Search for the cell housing the specified text and yield its [X, Y] center coordinate. 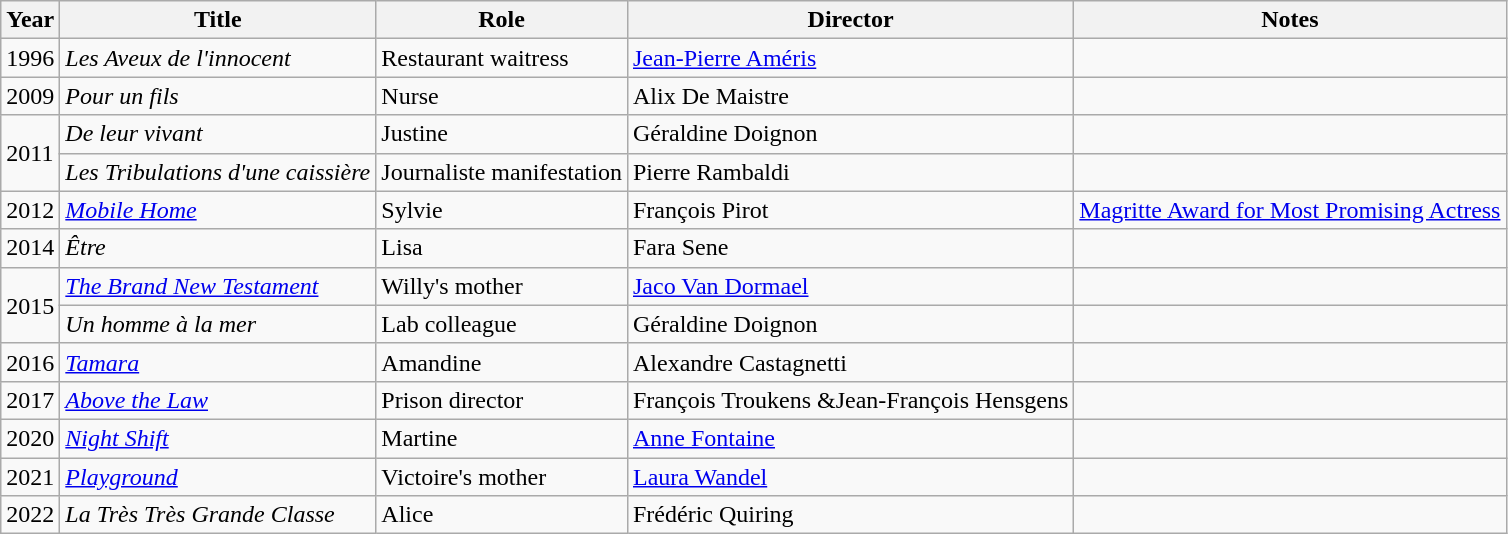
Prison director [502, 400]
Frédéric Quiring [850, 515]
François Pirot [850, 210]
Playground [218, 477]
2012 [30, 210]
François Troukens &Jean-François Hensgens [850, 400]
La Très Très Grande Classe [218, 515]
Les Tribulations d'une caissière [218, 172]
Journaliste manifestation [502, 172]
The Brand New Testament [218, 286]
2009 [30, 96]
Jaco Van Dormael [850, 286]
Role [502, 20]
2016 [30, 362]
2011 [30, 153]
Martine [502, 438]
Title [218, 20]
Jean-Pierre Améris [850, 58]
Year [30, 20]
Night Shift [218, 438]
Victoire's mother [502, 477]
2017 [30, 400]
Alexandre Castagnetti [850, 362]
Magritte Award for Most Promising Actress [1290, 210]
Un homme à la mer [218, 324]
2020 [30, 438]
Tamara [218, 362]
Willy's mother [502, 286]
1996 [30, 58]
Mobile Home [218, 210]
Lab colleague [502, 324]
2014 [30, 248]
Être [218, 248]
Above the Law [218, 400]
Anne Fontaine [850, 438]
Lisa [502, 248]
Nurse [502, 96]
2015 [30, 305]
Alice [502, 515]
Les Aveux de l'innocent [218, 58]
Alix De Maistre [850, 96]
2021 [30, 477]
Restaurant waitress [502, 58]
Justine [502, 134]
Laura Wandel [850, 477]
Pour un fils [218, 96]
Pierre Rambaldi [850, 172]
Fara Sene [850, 248]
De leur vivant [218, 134]
2022 [30, 515]
Amandine [502, 362]
Sylvie [502, 210]
Notes [1290, 20]
Director [850, 20]
